Provide the (X, Y) coordinate of the cell's center where the given text is located.  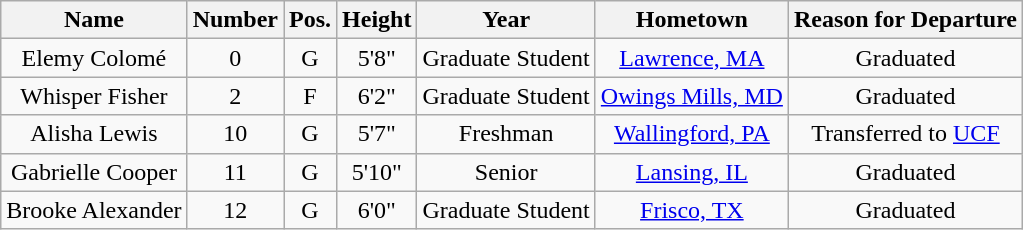
2 (235, 96)
Lawrence, MA (692, 58)
Alisha Lewis (94, 134)
Transferred to UCF (905, 134)
Brooke Alexander (94, 210)
Wallingford, PA (692, 134)
5'10" (377, 172)
Gabrielle Cooper (94, 172)
Number (235, 20)
Whisper Fisher (94, 96)
Freshman (506, 134)
12 (235, 210)
Lansing, IL (692, 172)
5'7" (377, 134)
Name (94, 20)
Reason for Departure (905, 20)
6'2" (377, 96)
Owings Mills, MD (692, 96)
10 (235, 134)
6'0" (377, 210)
11 (235, 172)
5'8" (377, 58)
Senior (506, 172)
0 (235, 58)
Frisco, TX (692, 210)
F (310, 96)
Year (506, 20)
Height (377, 20)
Elemy Colomé (94, 58)
Pos. (310, 20)
Hometown (692, 20)
